Scan for the cell matching the given text and deliver its (X, Y) coordinate at center. 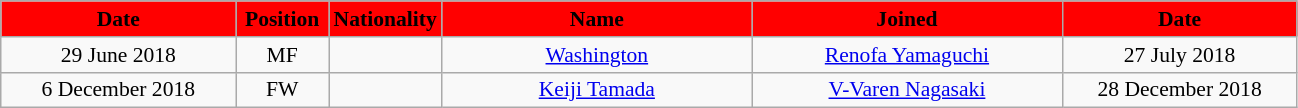
Keiji Tamada (597, 90)
FW (282, 90)
V-Varen Nagasaki (907, 90)
27 July 2018 (1180, 55)
Washington (597, 55)
28 December 2018 (1180, 90)
Renofa Yamaguchi (907, 55)
Nationality (384, 19)
Name (597, 19)
MF (282, 55)
29 June 2018 (118, 55)
6 December 2018 (118, 90)
Position (282, 19)
Joined (907, 19)
